Search for the cell housing the specified text and yield its (X, Y) center coordinate. 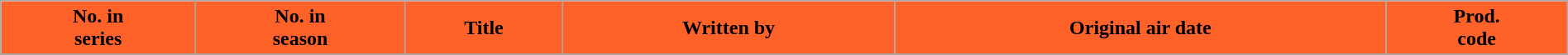
Prod.code (1477, 28)
No. inseries (98, 28)
Title (485, 28)
Written by (728, 28)
No. inseason (299, 28)
Original air date (1140, 28)
